For the text-containing cell, return its midpoint in (X, Y) coordinate format. 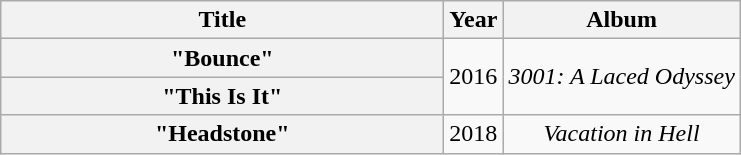
3001: A Laced Odyssey (622, 77)
2018 (474, 134)
Year (474, 20)
"Bounce" (222, 58)
Vacation in Hell (622, 134)
Album (622, 20)
"Headstone" (222, 134)
Title (222, 20)
2016 (474, 77)
"This Is It" (222, 96)
